Extract the (X, Y) coordinate from the center of the cell holding the provided text.  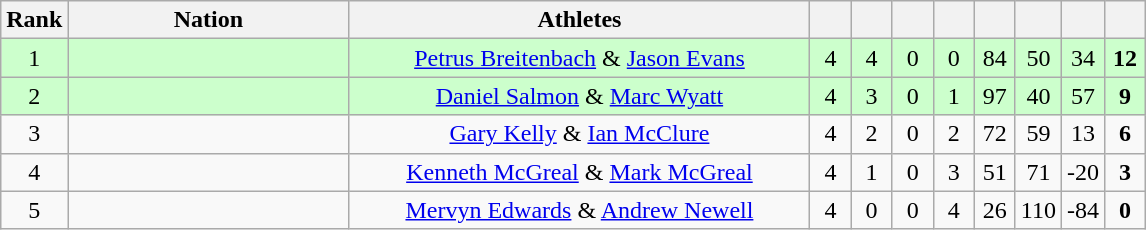
9 (1126, 96)
26 (994, 210)
72 (994, 134)
50 (1038, 58)
13 (1082, 134)
Gary Kelly & Ian McClure (580, 134)
12 (1126, 58)
84 (994, 58)
57 (1082, 96)
5 (34, 210)
Mervyn Edwards & Andrew Newell (580, 210)
Rank (34, 20)
Petrus Breitenbach & Jason Evans (580, 58)
6 (1126, 134)
Athletes (580, 20)
59 (1038, 134)
-20 (1082, 172)
34 (1082, 58)
51 (994, 172)
Kenneth McGreal & Mark McGreal (580, 172)
40 (1038, 96)
71 (1038, 172)
110 (1038, 210)
Daniel Salmon & Marc Wyatt (580, 96)
Nation (208, 20)
97 (994, 96)
-84 (1082, 210)
